Detect which cell encompasses the target text, then output its [x, y] center coordinate. 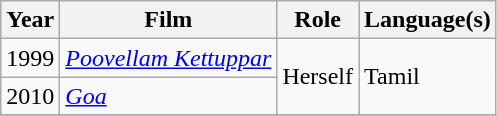
Role [318, 20]
Poovellam Kettuppar [168, 58]
Herself [318, 77]
1999 [30, 58]
Tamil [428, 77]
Film [168, 20]
Goa [168, 96]
Language(s) [428, 20]
Year [30, 20]
2010 [30, 96]
